Search for the cell housing the specified text and yield its [X, Y] center coordinate. 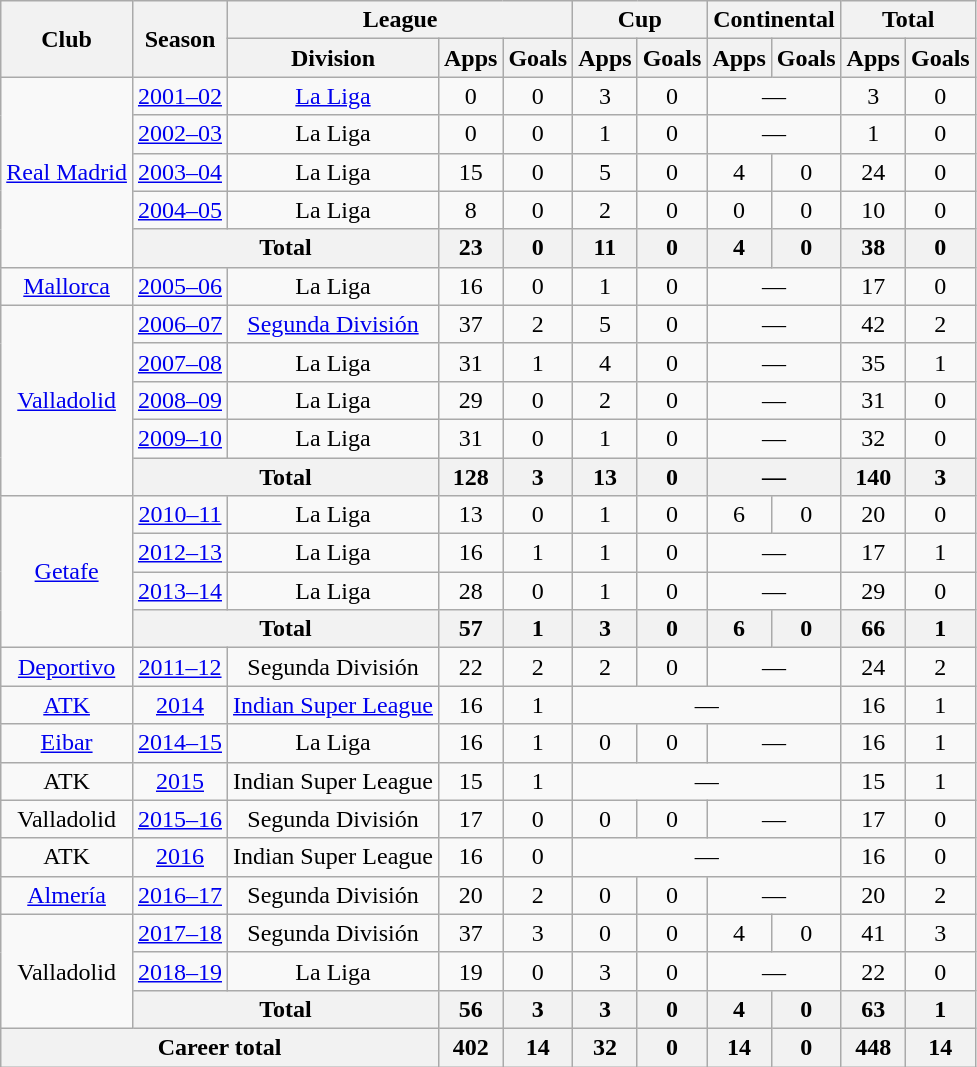
2017–18 [180, 933]
2011–12 [180, 667]
56 [470, 1009]
66 [873, 629]
Continental [774, 20]
402 [470, 1047]
2018–19 [180, 971]
63 [873, 1009]
2005–06 [180, 286]
Cup [640, 20]
448 [873, 1047]
Career total [220, 1047]
57 [470, 629]
Club [67, 39]
2014–15 [180, 743]
19 [470, 971]
2015–16 [180, 819]
2007–08 [180, 362]
Getafe [67, 572]
2013–14 [180, 591]
2014 [180, 705]
41 [873, 933]
2008–09 [180, 400]
42 [873, 324]
10 [873, 210]
Eibar [67, 743]
38 [873, 248]
Division [334, 58]
2006–07 [180, 324]
Deportivo [67, 667]
2001–02 [180, 96]
2002–03 [180, 134]
2010–11 [180, 515]
28 [470, 591]
Real Madrid [67, 172]
2003–04 [180, 172]
2016–17 [180, 895]
35 [873, 362]
140 [873, 477]
23 [470, 248]
Mallorca [67, 286]
2012–13 [180, 553]
2004–05 [180, 210]
2016 [180, 857]
128 [470, 477]
8 [470, 210]
Almería [67, 895]
2009–10 [180, 438]
11 [605, 248]
Season [180, 39]
2015 [180, 781]
League [400, 20]
